Identify which cell holds the provided text, then report its [x, y] central coordinate. 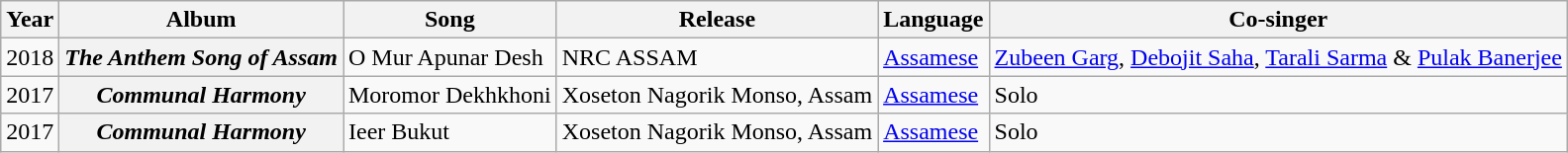
Moromor Dekhkhoni [449, 95]
NRC ASSAM [717, 57]
Release [717, 20]
2018 [30, 57]
Zubeen Garg, Debojit Saha, Tarali Sarma & Pulak Banerjee [1278, 57]
O Mur Apunar Desh [449, 57]
The Anthem Song of Assam [202, 57]
Song [449, 20]
Language [933, 20]
Co-singer [1278, 20]
Album [202, 20]
Ieer Bukut [449, 132]
Year [30, 20]
